Detect which cell encompasses the target text, then output its (X, Y) center coordinate. 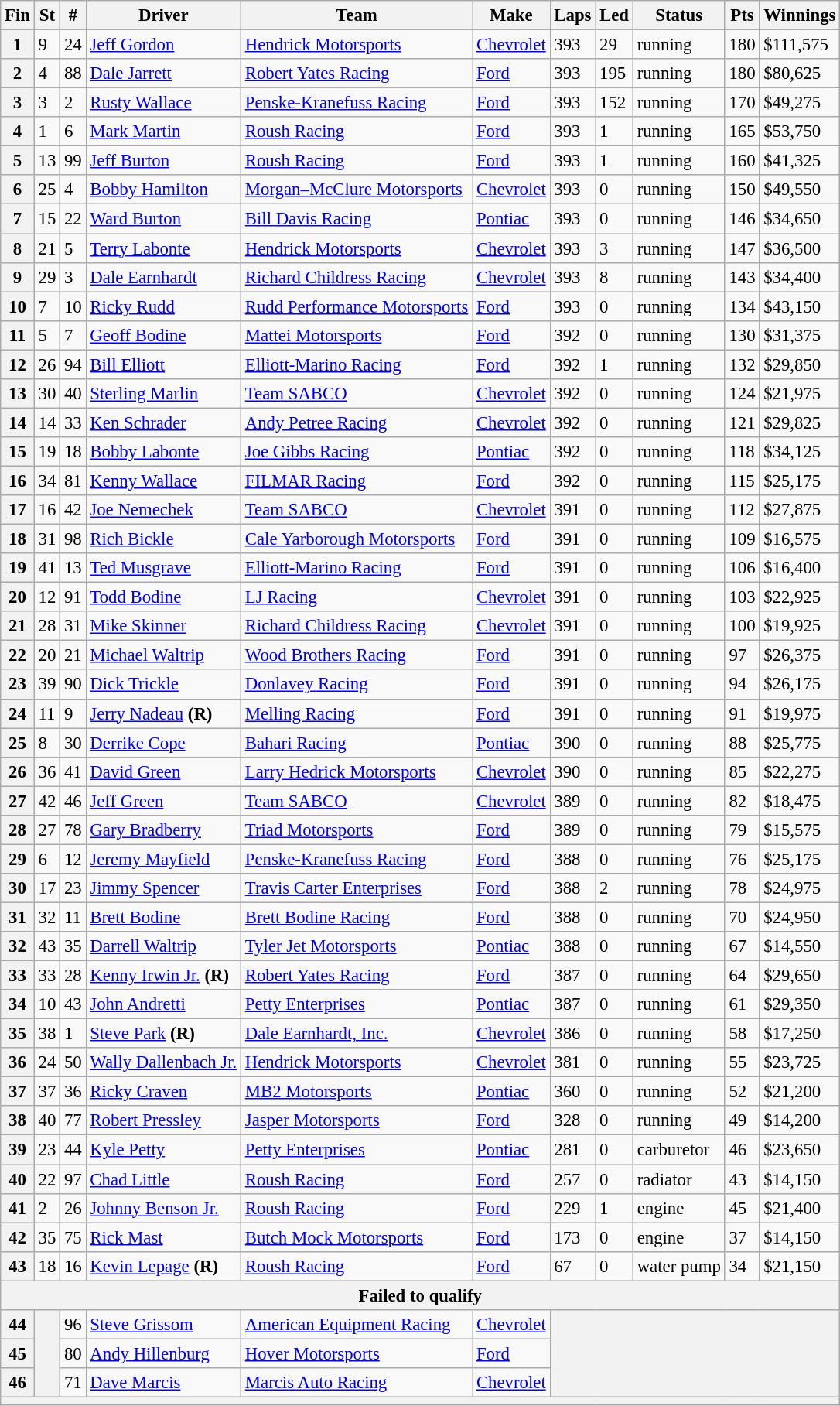
Derrike Cope (163, 743)
77 (73, 1121)
$43,150 (800, 306)
146 (743, 219)
Jeff Green (163, 801)
American Equipment Racing (356, 1325)
257 (572, 1179)
76 (743, 859)
Bobby Labonte (163, 452)
55 (743, 1062)
82 (743, 801)
$29,650 (800, 976)
Rudd Performance Motorsports (356, 306)
Team (356, 15)
Wally Dallenbach Jr. (163, 1062)
Joe Nemechek (163, 510)
$29,850 (800, 364)
Travis Carter Enterprises (356, 888)
Dale Earnhardt (163, 277)
$21,150 (800, 1266)
229 (572, 1208)
71 (73, 1383)
Dale Earnhardt, Inc. (356, 1034)
# (73, 15)
Laps (572, 15)
Robert Pressley (163, 1121)
173 (572, 1237)
$16,575 (800, 539)
96 (73, 1325)
Make (511, 15)
100 (743, 626)
50 (73, 1062)
Kenny Irwin Jr. (R) (163, 976)
Kyle Petty (163, 1150)
Ward Burton (163, 219)
115 (743, 481)
165 (743, 132)
Mark Martin (163, 132)
Ted Musgrave (163, 568)
Geoff Bodine (163, 335)
$14,550 (800, 946)
$23,725 (800, 1062)
Jimmy Spencer (163, 888)
$24,975 (800, 888)
Dale Jarrett (163, 74)
Larry Hedrick Motorsports (356, 771)
Jeff Burton (163, 161)
Jeremy Mayfield (163, 859)
$21,975 (800, 394)
Bill Davis Racing (356, 219)
Rusty Wallace (163, 103)
195 (614, 74)
FILMAR Racing (356, 481)
$21,400 (800, 1208)
Morgan–McClure Motorsports (356, 190)
143 (743, 277)
Bill Elliott (163, 364)
$29,825 (800, 422)
water pump (679, 1266)
61 (743, 1004)
Sterling Marlin (163, 394)
99 (73, 161)
170 (743, 103)
Triad Motorsports (356, 830)
381 (572, 1062)
160 (743, 161)
Rick Mast (163, 1237)
John Andretti (163, 1004)
Steve Park (R) (163, 1034)
Cale Yarborough Motorsports (356, 539)
Rich Bickle (163, 539)
Pts (743, 15)
81 (73, 481)
Kevin Lepage (R) (163, 1266)
Joe Gibbs Racing (356, 452)
Dave Marcis (163, 1383)
LJ Racing (356, 597)
$26,375 (800, 655)
Butch Mock Motorsports (356, 1237)
Tyler Jet Motorsports (356, 946)
75 (73, 1237)
134 (743, 306)
Gary Bradberry (163, 830)
79 (743, 830)
$22,925 (800, 597)
Kenny Wallace (163, 481)
118 (743, 452)
Bahari Racing (356, 743)
$23,650 (800, 1150)
Jerry Nadeau (R) (163, 713)
328 (572, 1121)
Michael Waltrip (163, 655)
$111,575 (800, 45)
$21,200 (800, 1092)
Donlavey Racing (356, 685)
106 (743, 568)
Steve Grissom (163, 1325)
Brett Bodine Racing (356, 917)
$16,400 (800, 568)
$49,275 (800, 103)
$34,125 (800, 452)
$53,750 (800, 132)
Status (679, 15)
Wood Brothers Racing (356, 655)
$80,625 (800, 74)
132 (743, 364)
$34,400 (800, 277)
$15,575 (800, 830)
$49,550 (800, 190)
David Green (163, 771)
Mattei Motorsports (356, 335)
Chad Little (163, 1179)
Darrell Waltrip (163, 946)
Hover Motorsports (356, 1353)
$26,175 (800, 685)
70 (743, 917)
Marcis Auto Racing (356, 1383)
Andy Petree Racing (356, 422)
49 (743, 1121)
130 (743, 335)
Fin (18, 15)
112 (743, 510)
$36,500 (800, 248)
52 (743, 1092)
$22,275 (800, 771)
Brett Bodine (163, 917)
150 (743, 190)
Todd Bodine (163, 597)
$29,350 (800, 1004)
Andy Hillenburg (163, 1353)
Dick Trickle (163, 685)
80 (73, 1353)
Melling Racing (356, 713)
360 (572, 1092)
Winnings (800, 15)
Ken Schrader (163, 422)
Jeff Gordon (163, 45)
Terry Labonte (163, 248)
Led (614, 15)
58 (743, 1034)
Failed to qualify (421, 1295)
$34,650 (800, 219)
$25,775 (800, 743)
103 (743, 597)
St (46, 15)
MB2 Motorsports (356, 1092)
$18,475 (800, 801)
$17,250 (800, 1034)
$27,875 (800, 510)
carburetor (679, 1150)
$24,950 (800, 917)
$14,200 (800, 1121)
152 (614, 103)
Bobby Hamilton (163, 190)
121 (743, 422)
90 (73, 685)
85 (743, 771)
Johnny Benson Jr. (163, 1208)
281 (572, 1150)
Ricky Rudd (163, 306)
109 (743, 539)
64 (743, 976)
$19,925 (800, 626)
Driver (163, 15)
147 (743, 248)
124 (743, 394)
radiator (679, 1179)
$31,375 (800, 335)
98 (73, 539)
$19,975 (800, 713)
Jasper Motorsports (356, 1121)
386 (572, 1034)
Ricky Craven (163, 1092)
Mike Skinner (163, 626)
$41,325 (800, 161)
